Locate the cell with the specified text and output its [x, y] center coordinate. 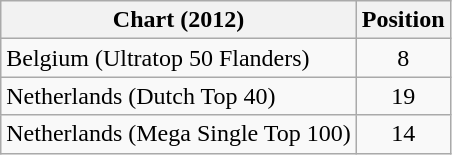
14 [403, 134]
8 [403, 58]
Position [403, 20]
Netherlands (Dutch Top 40) [179, 96]
Chart (2012) [179, 20]
19 [403, 96]
Belgium (Ultratop 50 Flanders) [179, 58]
Netherlands (Mega Single Top 100) [179, 134]
